Pinpoint the cell where the given text exists, returning its [X, Y] midpoint coordinate. 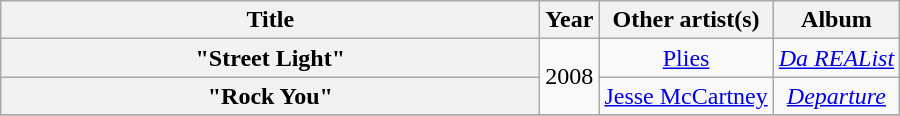
Title [270, 20]
Da REAList [836, 58]
Plies [686, 58]
"Street Light" [270, 58]
Other artist(s) [686, 20]
Album [836, 20]
Year [570, 20]
"Rock You" [270, 96]
Departure [836, 96]
Jesse McCartney [686, 96]
2008 [570, 77]
